Identify which cell holds the provided text, then report its (x, y) central coordinate. 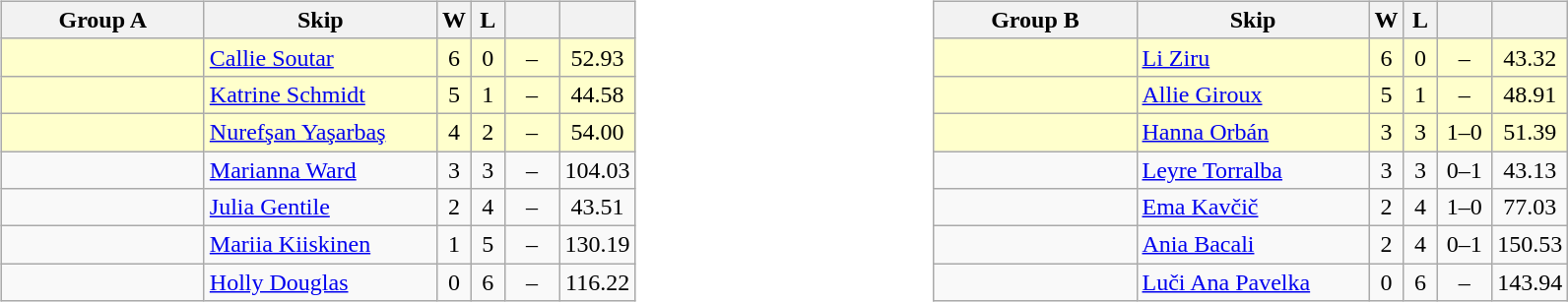
Allie Giroux (1253, 94)
104.03 (597, 170)
43.13 (1531, 170)
Group B (1035, 20)
143.94 (1531, 282)
Nurefşan Yaşarbaş (320, 132)
Ania Bacali (1253, 245)
Mariia Kiiskinen (320, 245)
51.39 (1531, 132)
Katrine Schmidt (320, 94)
Callie Soutar (320, 57)
Holly Douglas (320, 282)
43.32 (1531, 57)
Leyre Torralba (1253, 170)
Li Ziru (1253, 57)
Hanna Orbán (1253, 132)
48.91 (1531, 94)
130.19 (597, 245)
54.00 (597, 132)
Luči Ana Pavelka (1253, 282)
44.58 (597, 94)
43.51 (597, 208)
Julia Gentile (320, 208)
Ema Kavčič (1253, 208)
Marianna Ward (320, 170)
77.03 (1531, 208)
Group A (102, 20)
52.93 (597, 57)
150.53 (1531, 245)
116.22 (597, 282)
